Find where the given text appears and provide that cell's center as [X, Y] coordinate. 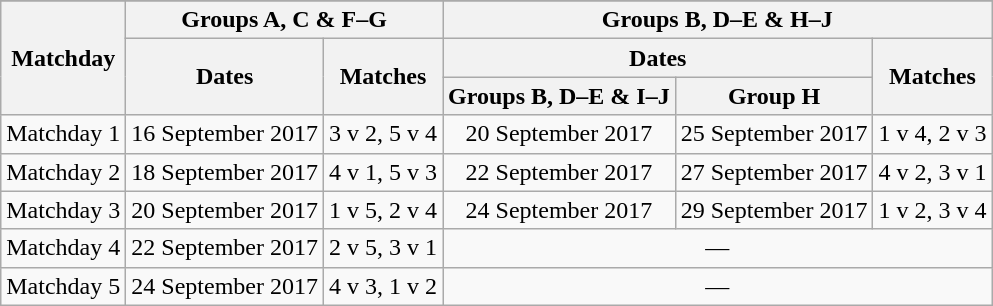
29 September 2017 [774, 210]
27 September 2017 [774, 172]
18 September 2017 [225, 172]
Groups B, D–E & H–J [718, 20]
1 v 4, 2 v 3 [932, 134]
3 v 2, 5 v 4 [382, 134]
4 v 3, 1 v 2 [382, 286]
Matchday [64, 58]
1 v 5, 2 v 4 [382, 210]
Groups B, D–E & I–J [560, 96]
4 v 1, 5 v 3 [382, 172]
Matchday 5 [64, 286]
1 v 2, 3 v 4 [932, 210]
Matchday 2 [64, 172]
Group H [774, 96]
16 September 2017 [225, 134]
Groups A, C & F–G [284, 20]
4 v 2, 3 v 1 [932, 172]
2 v 5, 3 v 1 [382, 248]
Matchday 4 [64, 248]
Matchday 3 [64, 210]
Matchday 1 [64, 134]
25 September 2017 [774, 134]
